Search for the cell housing the specified text and yield its [x, y] center coordinate. 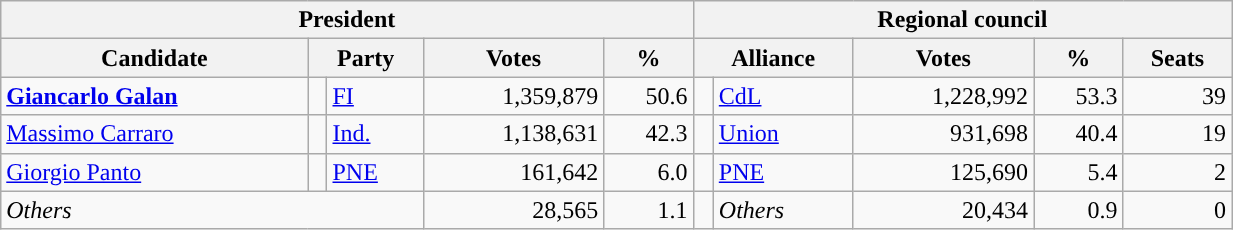
Giancarlo Galan [154, 96]
0 [1178, 210]
Union [783, 134]
Party [366, 58]
161,642 [513, 172]
1.1 [648, 210]
28,565 [513, 210]
125,690 [943, 172]
1,228,992 [943, 96]
40.4 [1078, 134]
FI [375, 96]
20,434 [943, 210]
5.4 [1078, 172]
0.9 [1078, 210]
19 [1178, 134]
1,138,631 [513, 134]
Massimo Carraro [154, 134]
Regional council [962, 20]
1,359,879 [513, 96]
6.0 [648, 172]
50.6 [648, 96]
Alliance [773, 58]
CdL [783, 96]
Giorgio Panto [154, 172]
2 [1178, 172]
39 [1178, 96]
Seats [1178, 58]
Ind. [375, 134]
President [347, 20]
42.3 [648, 134]
931,698 [943, 134]
Candidate [154, 58]
53.3 [1078, 96]
